Scan for the cell matching the given text and deliver its [x, y] coordinate at center. 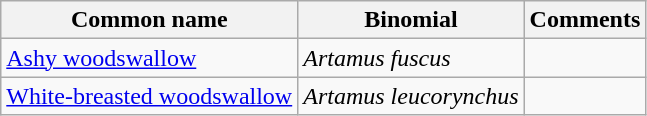
White-breasted woodswallow [150, 96]
Artamus fuscus [411, 58]
Comments [585, 20]
Ashy woodswallow [150, 58]
Artamus leucorynchus [411, 96]
Binomial [411, 20]
Common name [150, 20]
